Return (X, Y) of the center of cell containing provided text 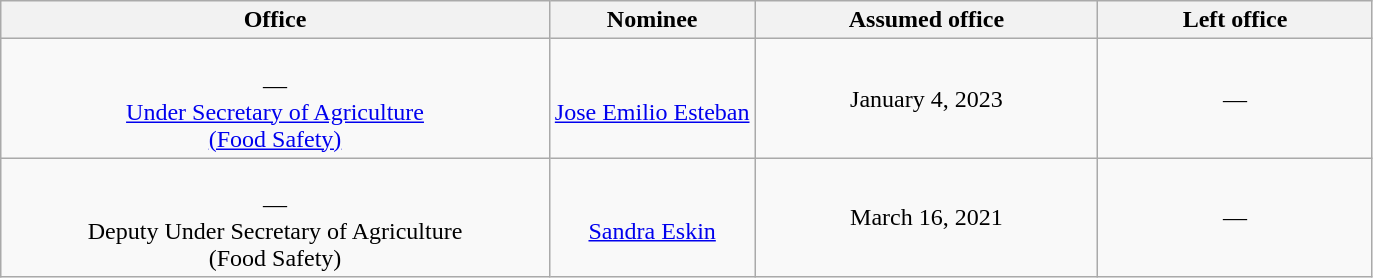
Jose Emilio Esteban (652, 98)
Assumed office (926, 20)
—Deputy Under Secretary of Agriculture(Food Safety) (276, 218)
—Under Secretary of Agriculture(Food Safety) (276, 98)
Left office (1235, 20)
Office (276, 20)
Sandra Eskin (652, 218)
Nominee (652, 20)
January 4, 2023 (926, 98)
March 16, 2021 (926, 218)
